Scan for the cell matching the given text and deliver its [X, Y] coordinate at center. 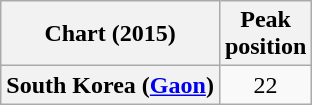
South Korea (Gaon) [110, 85]
Chart (2015) [110, 34]
Peakposition [265, 34]
22 [265, 85]
